For the text-containing cell, return its midpoint in [x, y] coordinate format. 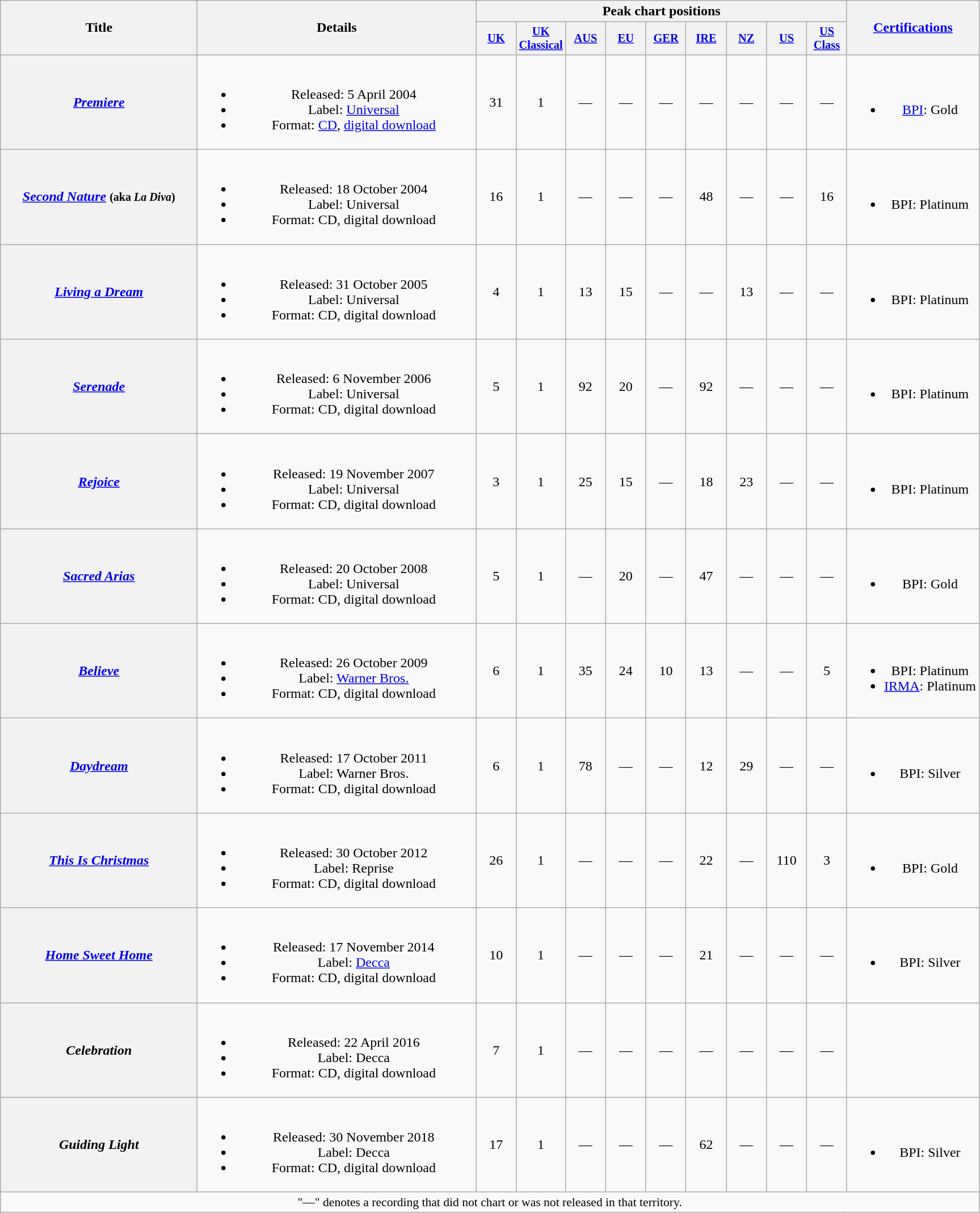
EU [625, 39]
Certifications [912, 28]
4 [496, 292]
18 [706, 481]
Released: 22 April 2016Label: DeccaFormat: CD, digital download [337, 1050]
Daydream [99, 766]
UK [496, 39]
Released: 26 October 2009Label: Warner Bros.Format: CD, digital download [337, 671]
29 [747, 766]
Released: 17 October 2011Label: Warner Bros.Format: CD, digital download [337, 766]
UK Classical [541, 39]
48 [706, 197]
Released: 5 April 2004Label: UniversalFormat: CD, digital download [337, 102]
IRE [706, 39]
47 [706, 576]
110 [786, 860]
23 [747, 481]
AUS [586, 39]
Home Sweet Home [99, 955]
62 [706, 1145]
31 [496, 102]
Serenade [99, 387]
Released: 19 November 2007Label: UniversalFormat: CD, digital download [337, 481]
78 [586, 766]
Released: 20 October 2008Label: UniversalFormat: CD, digital download [337, 576]
Released: 18 October 2004Label: UniversalFormat: CD, digital download [337, 197]
BPI: PlatinumIRMA: Platinum [912, 671]
Living a Dream [99, 292]
Released: 31 October 2005Label: UniversalFormat: CD, digital download [337, 292]
17 [496, 1145]
12 [706, 766]
Guiding Light [99, 1145]
Released: 30 November 2018Label: DeccaFormat: CD, digital download [337, 1145]
Released: 17 November 2014Label: DeccaFormat: CD, digital download [337, 955]
This Is Christmas [99, 860]
Details [337, 28]
21 [706, 955]
Believe [99, 671]
Second Nature (aka La Diva) [99, 197]
NZ [747, 39]
Rejoice [99, 481]
Sacred Arias [99, 576]
Released: 6 November 2006Label: UniversalFormat: CD, digital download [337, 387]
US [786, 39]
"—" denotes a recording that did not chart or was not released in that territory. [490, 1202]
Released: 30 October 2012Label: RepriseFormat: CD, digital download [337, 860]
Title [99, 28]
USClass [827, 39]
Celebration [99, 1050]
Premiere [99, 102]
26 [496, 860]
25 [586, 481]
GER [666, 39]
35 [586, 671]
24 [625, 671]
Peak chart positions [662, 11]
22 [706, 860]
7 [496, 1050]
